Provide the (X, Y) coordinate of the cell's center where the given text is located.  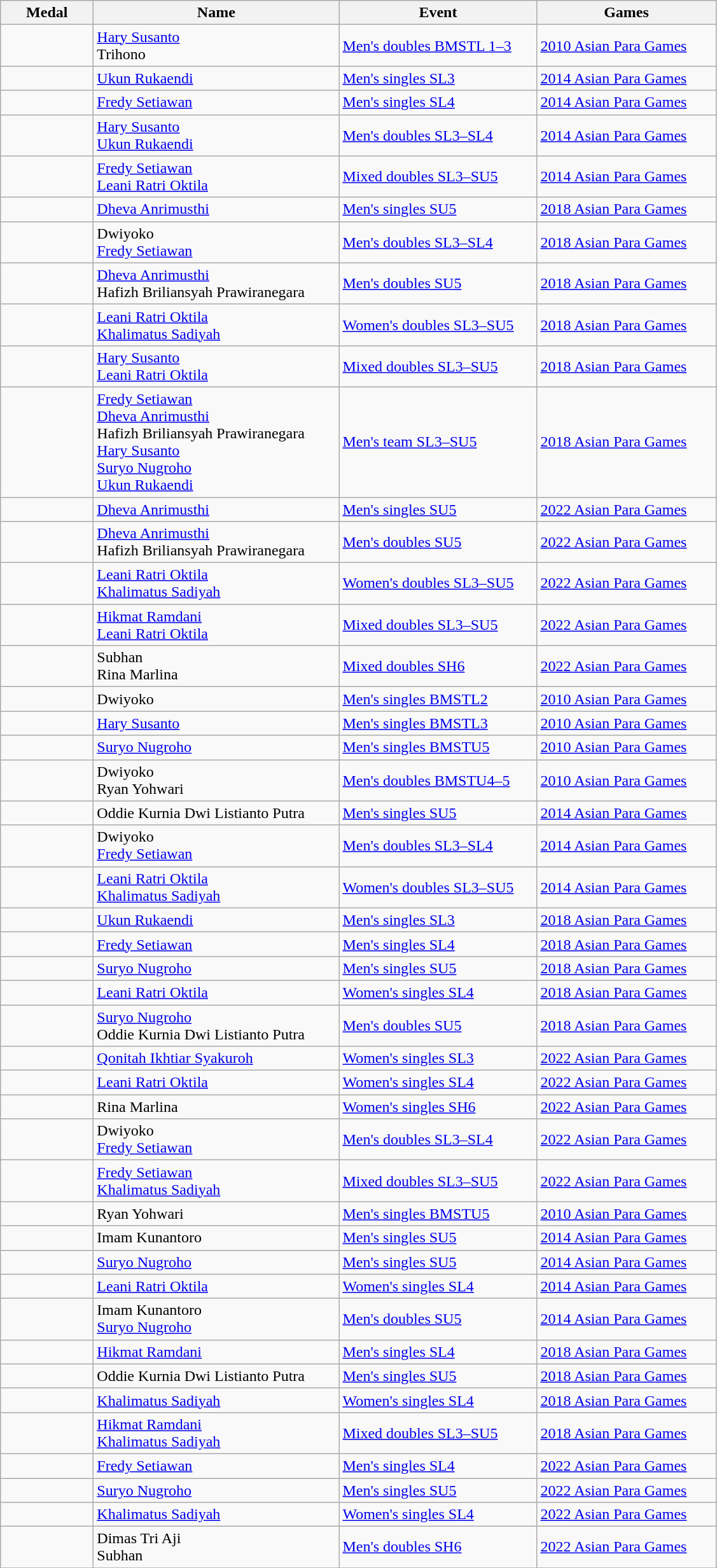
Suryo NugrohoOddie Kurnia Dwi Listianto Putra (216, 1025)
Games (626, 13)
Rina Marlina (216, 1107)
Dwiyoko (216, 699)
Medal (47, 13)
Hikmat RamdaniLeani Ratri Oktila (216, 625)
Hary SusantoTrihono (216, 46)
Imam Kunantoro Suryo Nugroho (216, 1319)
Fredy SetiawanLeani Ratri Oktila (216, 177)
Ryan Yohwari (216, 1214)
Women's singles SL3 (438, 1058)
Dimas Tri Aji Subhan (216, 1547)
Women's singles SH6 (438, 1107)
Men's singles BMSTL3 (438, 723)
Men's doubles SH6 (438, 1547)
Hikmat RamdaniKhalimatus Sadiyah (216, 1433)
Qonitah Ikhtiar Syakuroh (216, 1058)
Dwiyoko Fredy Setiawan (216, 1140)
Dwiyoko Ryan Yohwari (216, 780)
Name (216, 13)
Hikmat Ramdani (216, 1352)
Men's singles BMSTL2 (438, 699)
Men's team SL3–SU5 (438, 441)
Hary Susanto (216, 723)
Men's doubles BMSTU4–5 (438, 780)
Men's doubles BMSTL 1–3 (438, 46)
Mixed doubles SH6 (438, 667)
Fredy SetiawanKhalimatus Sadiyah (216, 1181)
Hary SusantoLeani Ratri Oktila (216, 366)
SubhanRina Marlina (216, 667)
Fredy SetiawanDheva AnrimusthiHafizh Briliansyah PrawiranegaraHary SusantoSuryo NugrohoUkun Rukaendi (216, 441)
Hary SusantoUkun Rukaendi (216, 135)
Event (438, 13)
Imam Kunantoro (216, 1238)
